Determine the [x, y] coordinate at the center of the cell enclosing the given text.  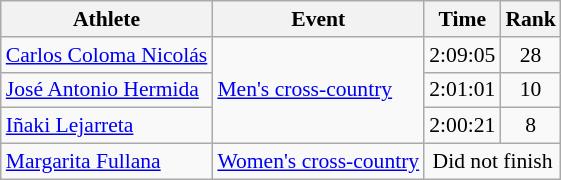
Carlos Coloma Nicolás [107, 55]
Women's cross-country [318, 162]
10 [530, 90]
Athlete [107, 19]
2:01:01 [462, 90]
Margarita Fullana [107, 162]
Event [318, 19]
Men's cross-country [318, 90]
Time [462, 19]
2:00:21 [462, 126]
2:09:05 [462, 55]
Iñaki Lejarreta [107, 126]
Did not finish [492, 162]
8 [530, 126]
28 [530, 55]
Rank [530, 19]
José Antonio Hermida [107, 90]
